Pinpoint the cell where the given text exists, returning its [x, y] midpoint coordinate. 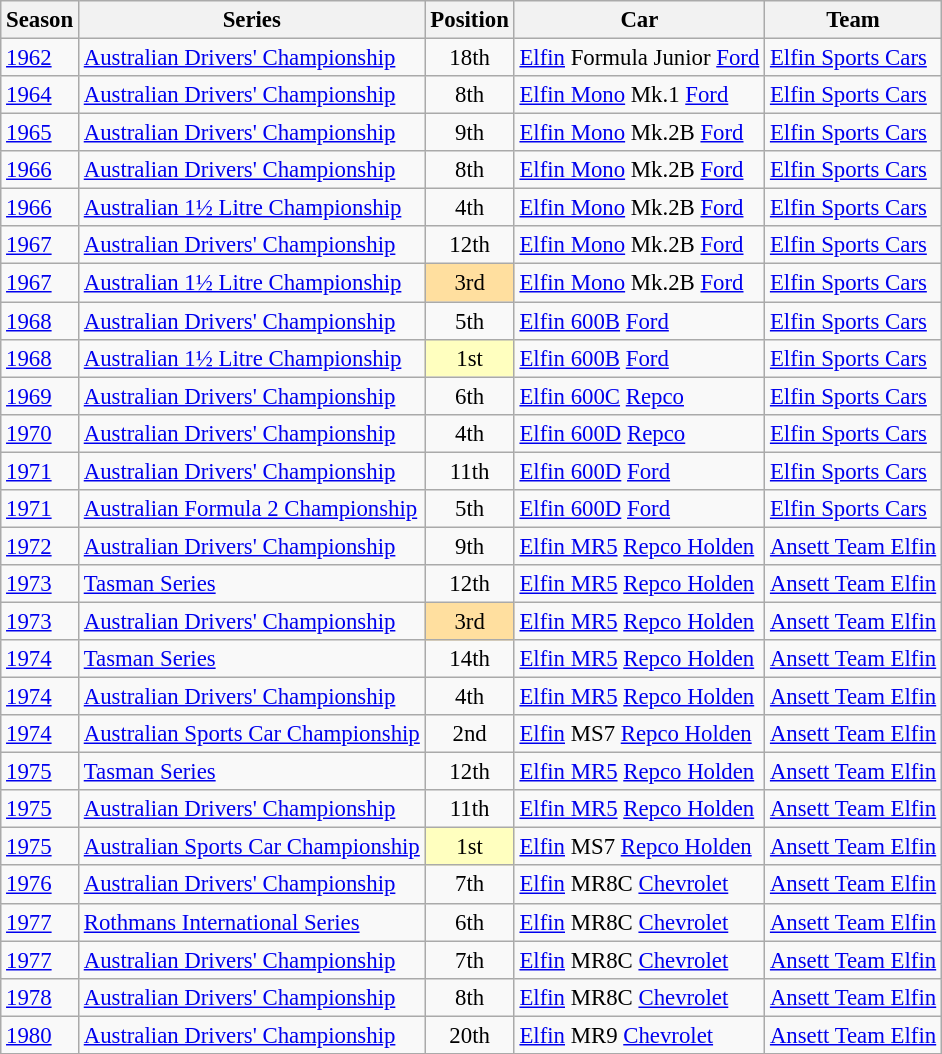
Team [854, 20]
Elfin 600C Repco [639, 396]
1969 [40, 396]
Car [639, 20]
1964 [40, 95]
Rothmans International Series [252, 922]
Elfin MR9 Chevrolet [639, 1035]
14th [470, 659]
2nd [470, 734]
Australian Formula 2 Championship [252, 509]
18th [470, 58]
Elfin Mono Mk.1 Ford [639, 95]
1980 [40, 1035]
Elfin Formula Junior Ford [639, 58]
1965 [40, 133]
1970 [40, 433]
Season [40, 20]
Series [252, 20]
1978 [40, 997]
Elfin 600D Repco [639, 433]
Position [470, 20]
20th [470, 1035]
1962 [40, 58]
1976 [40, 885]
1972 [40, 546]
